Search for the cell housing the specified text and yield its [X, Y] center coordinate. 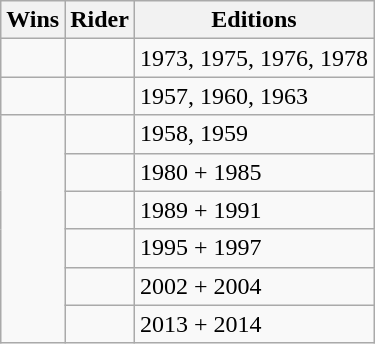
1958, 1959 [254, 134]
Wins [33, 20]
1957, 1960, 1963 [254, 96]
1973, 1975, 1976, 1978 [254, 58]
2002 + 2004 [254, 286]
Rider [100, 20]
2013 + 2014 [254, 324]
Editions [254, 20]
1989 + 1991 [254, 210]
1980 + 1985 [254, 172]
1995 + 1997 [254, 248]
